For the text-containing cell, return its midpoint in (X, Y) coordinate format. 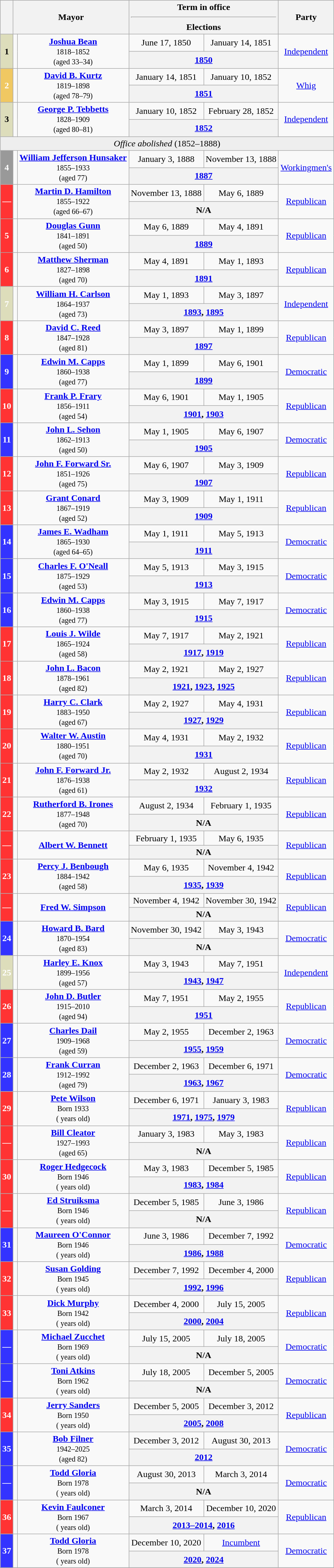
36 (7, 1517)
Susan GoldingBorn 1945( years old) (73, 1279)
1905 (203, 448)
4 (7, 167)
Howard B. Bard1870–1954(aged 83) (73, 939)
8 (7, 337)
1915 (203, 618)
John F. Forward Sr.1851–1926(aged 75) (73, 474)
David C. Reed1847–1928(aged 81) (73, 337)
1913 (203, 584)
Roger HedgecockBorn 1946( years old) (73, 1177)
23 (7, 876)
1891 (203, 278)
32 (7, 1279)
37 (7, 1551)
9 (7, 371)
James E. Wadham1865–1930(aged 64–65) (73, 542)
1971, 1975, 1979 (203, 1117)
14 (7, 542)
Douglas Gunn1841–1891(aged 50) (73, 235)
7 (7, 303)
2013–2014, 2016 (203, 1525)
Louis J. Wilde1865–1924(aged 58) (73, 644)
1932 (203, 788)
Maureen O'ConnorBorn 1946( years old) (73, 1245)
1983, 1984 (203, 1185)
17 (7, 644)
Fred W. Simpson (73, 907)
2005, 2008 (203, 1423)
34 (7, 1415)
Ed StruiksmaBorn 1946( years old) (73, 1211)
31 (7, 1245)
1899 (203, 380)
Workingmen's (306, 167)
2 (7, 85)
10 (7, 406)
Joshua Bean1818–1852(aged 33–34) (73, 51)
William H. Carlson1864–1937(aged 73) (73, 303)
1901, 1903 (203, 414)
16 (7, 610)
1889 (203, 244)
1852 (203, 128)
33 (7, 1313)
John L. Bacon1878–1961(aged 82) (73, 678)
2012 (203, 1457)
John F. Forward Jr.1876–1938(aged 61) (73, 780)
18 (7, 678)
Harley E. Knox1899–1956(aged 57) (73, 973)
1943, 1947 (203, 981)
13 (7, 508)
January 3, 1888 (166, 159)
Martin D. Hamilton1855–1922(aged 66–67) (73, 201)
1951 (203, 1015)
Party (306, 17)
27 (7, 1041)
1917, 1919 (203, 652)
Rutherford B. Irones1877–1948(aged 70) (73, 814)
21 (7, 780)
Frank Curran1912–1992(aged 79) (73, 1075)
1897 (203, 346)
1931 (203, 754)
1850 (203, 60)
William Jefferson Hunsaker1855–1933(aged 77) (73, 167)
Office abolished (1852–1888) (167, 143)
6 (7, 269)
3 (7, 119)
Albert W. Bennett (73, 845)
Harry C. Clark1883–1950(aged 67) (73, 712)
2000, 2004 (203, 1321)
28 (7, 1075)
29 (7, 1109)
George P. Tebbetts1828–1909(aged 80–81) (73, 119)
30 (7, 1177)
Frank P. Frary1856–1911(aged 54) (73, 406)
20 (7, 746)
Pete WilsonBorn 1933( years old) (73, 1109)
1911 (203, 550)
David B. Kurtz1819–1898(aged 78–79) (73, 85)
1909 (203, 516)
Term in officeElections (203, 17)
Percy J. Benbough1884–1942(aged 58) (73, 876)
Kevin FaulconerBorn 1967( years old) (73, 1517)
25 (7, 973)
5 (7, 235)
24 (7, 939)
Michael ZucchetBorn 1969( years old) (73, 1347)
Walter W. Austin1880–1951(aged 70) (73, 746)
1992, 1996 (203, 1287)
Matthew Sherman1827–1898(aged 70) (73, 269)
22 (7, 814)
Grant Conard1867–1919(aged 52) (73, 508)
Jerry SandersBorn 1950( years old) (73, 1415)
1927, 1929 (203, 720)
1893, 1895 (203, 312)
2020, 2024 (203, 1559)
1887 (203, 176)
Toni AtkinsBorn 1962( years old) (73, 1381)
1955, 1959 (203, 1049)
February 28, 1852 (241, 111)
1 (7, 51)
11 (7, 440)
26 (7, 1007)
12 (7, 474)
1963, 1967 (203, 1083)
John L. Sehon1862–1913(aged 50) (73, 440)
15 (7, 576)
1921, 1923, 1925 (203, 686)
Incumbent (241, 1542)
35 (7, 1449)
Mayor (71, 17)
Whig (306, 85)
Dick MurphyBorn 1942( years old) (73, 1313)
1907 (203, 482)
June 17, 1850 (166, 43)
Charles Dail1909–1968(aged 59) (73, 1041)
John D. Butler1915–2010(aged 94) (73, 1007)
1935, 1939 (203, 885)
19 (7, 712)
1851 (203, 94)
Charles F. O'Neall1875–1929(aged 53) (73, 576)
Bob Filner1942–2025(aged 82) (73, 1449)
Bill Cleator1927–1993(aged 65) (73, 1143)
1986, 1988 (203, 1253)
